Identify which cell holds the provided text, then report its [x, y] central coordinate. 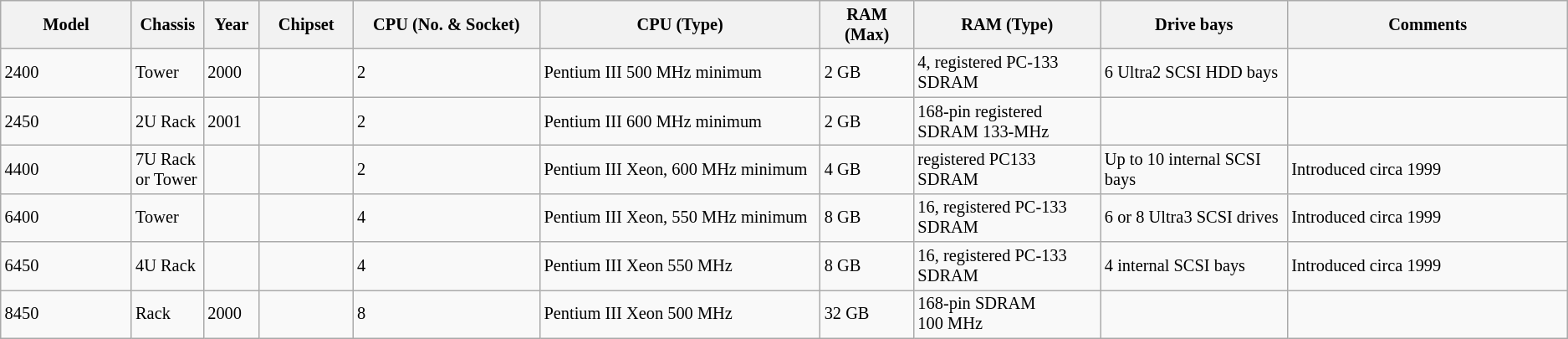
RAM (Max) [867, 24]
Chipset [306, 24]
CPU (Type) [681, 24]
7U Rackor Tower [167, 169]
Rack [167, 314]
168-pin SDRAM 100 MHz [1007, 314]
2001 [231, 121]
4400 [66, 169]
6 Ultra2 SCSI HDD bays [1194, 73]
Pentium III Xeon, 600 MHz minimum [681, 169]
32 GB [867, 314]
Pentium III Xeon 550 MHz [681, 266]
4 internal SCSI bays [1194, 266]
8 [447, 314]
4 GB [867, 169]
RAM (Type) [1007, 24]
Year [231, 24]
Pentium III Xeon, 550 MHz minimum [681, 218]
2400 [66, 73]
registered PC133 SDRAM [1007, 169]
6400 [66, 218]
Drive bays [1194, 24]
2450 [66, 121]
Pentium III Xeon 500 MHz [681, 314]
2U Rack [167, 121]
Comments [1427, 24]
Pentium III 500 MHz minimum [681, 73]
Chassis [167, 24]
6450 [66, 266]
4, registered PC-133 SDRAM [1007, 73]
Model [66, 24]
6 or 8 Ultra3 SCSI drives [1194, 218]
4U Rack [167, 266]
168-pin registered SDRAM 133-MHz [1007, 121]
CPU (No. & Socket) [447, 24]
Up to 10 internal SCSI bays [1194, 169]
Pentium III 600 MHz minimum [681, 121]
8450 [66, 314]
